Provide the (X, Y) coordinate of the cell's center where the given text is located.  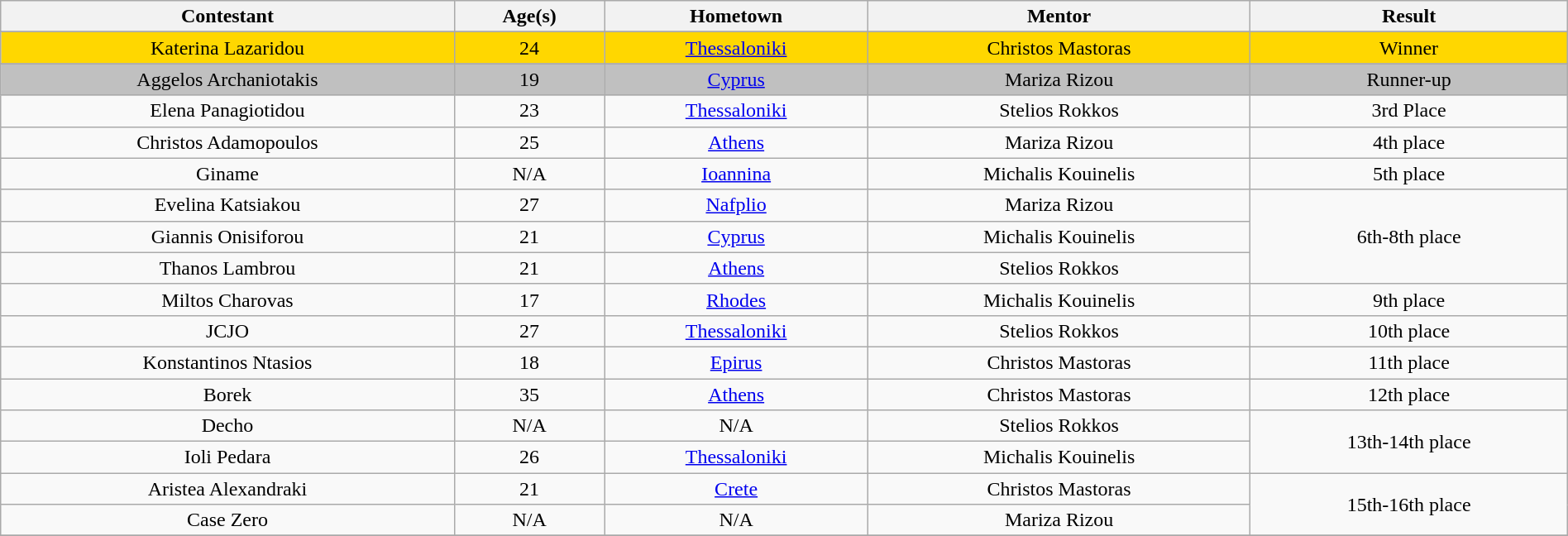
4th place (1409, 142)
Epirus (736, 362)
Mentor (1059, 17)
Christos Adamopoulos (227, 142)
Evelina Katsiakou (227, 205)
3rd Place (1409, 111)
17 (529, 299)
Borek (227, 395)
Giannis Onisiforou (227, 237)
Giname (227, 174)
Katerina Lazaridou (227, 48)
15th-16th place (1409, 505)
Ioannina (736, 174)
Elena Panagiotidou (227, 111)
23 (529, 111)
6th-8th place (1409, 237)
24 (529, 48)
Winner (1409, 48)
26 (529, 457)
Result (1409, 17)
19 (529, 79)
Rhodes (736, 299)
Nafplio (736, 205)
Case Zero (227, 520)
Aristea Alexandraki (227, 489)
Decho (227, 426)
12th place (1409, 395)
Runner-up (1409, 79)
25 (529, 142)
10th place (1409, 331)
13th-14th place (1409, 442)
11th place (1409, 362)
Thanos Lambrou (227, 268)
Age(s) (529, 17)
Ioli Pedara (227, 457)
5th place (1409, 174)
Hometown (736, 17)
Crete (736, 489)
Aggelos Archaniotakis (227, 79)
Contestant (227, 17)
35 (529, 395)
JCJO (227, 331)
18 (529, 362)
9th place (1409, 299)
Konstantinos Ntasios (227, 362)
Miltos Charovas (227, 299)
